Extract the [X, Y] coordinate from the center of the cell holding the provided text.  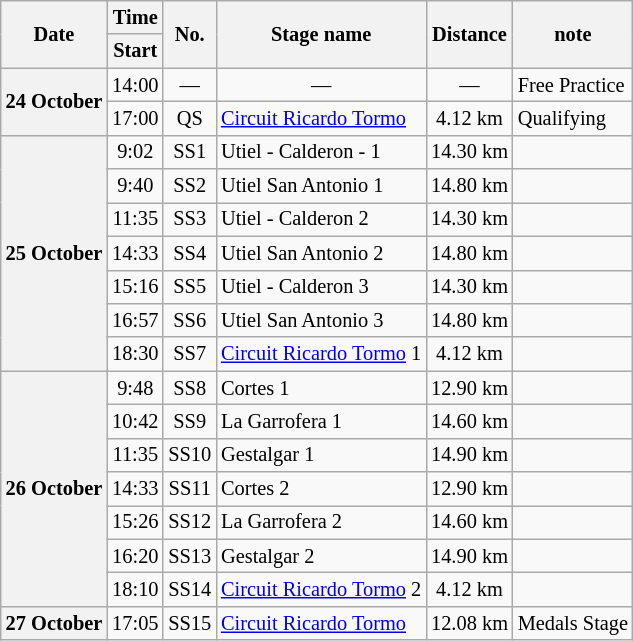
17:05 [135, 623]
La Garrofera 2 [321, 522]
15:16 [135, 287]
SS1 [190, 152]
Utiel - Calderon 2 [321, 219]
12.08 km [470, 623]
18:10 [135, 589]
QS [190, 118]
Gestalgar 1 [321, 455]
SS10 [190, 455]
Distance [470, 34]
27 October [54, 623]
No. [190, 34]
Cortes 1 [321, 388]
Utiel - Calderon - 1 [321, 152]
SS3 [190, 219]
Utiel San Antonio 2 [321, 253]
Circuit Ricardo Tormo 1 [321, 354]
25 October [54, 253]
SS13 [190, 556]
SS7 [190, 354]
Cortes 2 [321, 489]
Utiel - Calderon 3 [321, 287]
9:40 [135, 186]
SS12 [190, 522]
9:48 [135, 388]
26 October [54, 489]
SS11 [190, 489]
10:42 [135, 421]
note [573, 34]
Medals Stage [573, 623]
16:20 [135, 556]
Utiel San Antonio 1 [321, 186]
Date [54, 34]
SS6 [190, 320]
SS8 [190, 388]
9:02 [135, 152]
Free Practice [573, 85]
SS9 [190, 421]
SS15 [190, 623]
24 October [54, 102]
Circuit Ricardo Tormo 2 [321, 589]
17:00 [135, 118]
15:26 [135, 522]
Time [135, 17]
14:00 [135, 85]
SS4 [190, 253]
SS5 [190, 287]
18:30 [135, 354]
SS14 [190, 589]
La Garrofera 1 [321, 421]
16:57 [135, 320]
Utiel San Antonio 3 [321, 320]
Start [135, 51]
Gestalgar 2 [321, 556]
SS2 [190, 186]
Qualifying [573, 118]
Stage name [321, 34]
